Find where the given text appears and provide that cell's center as (x, y) coordinate. 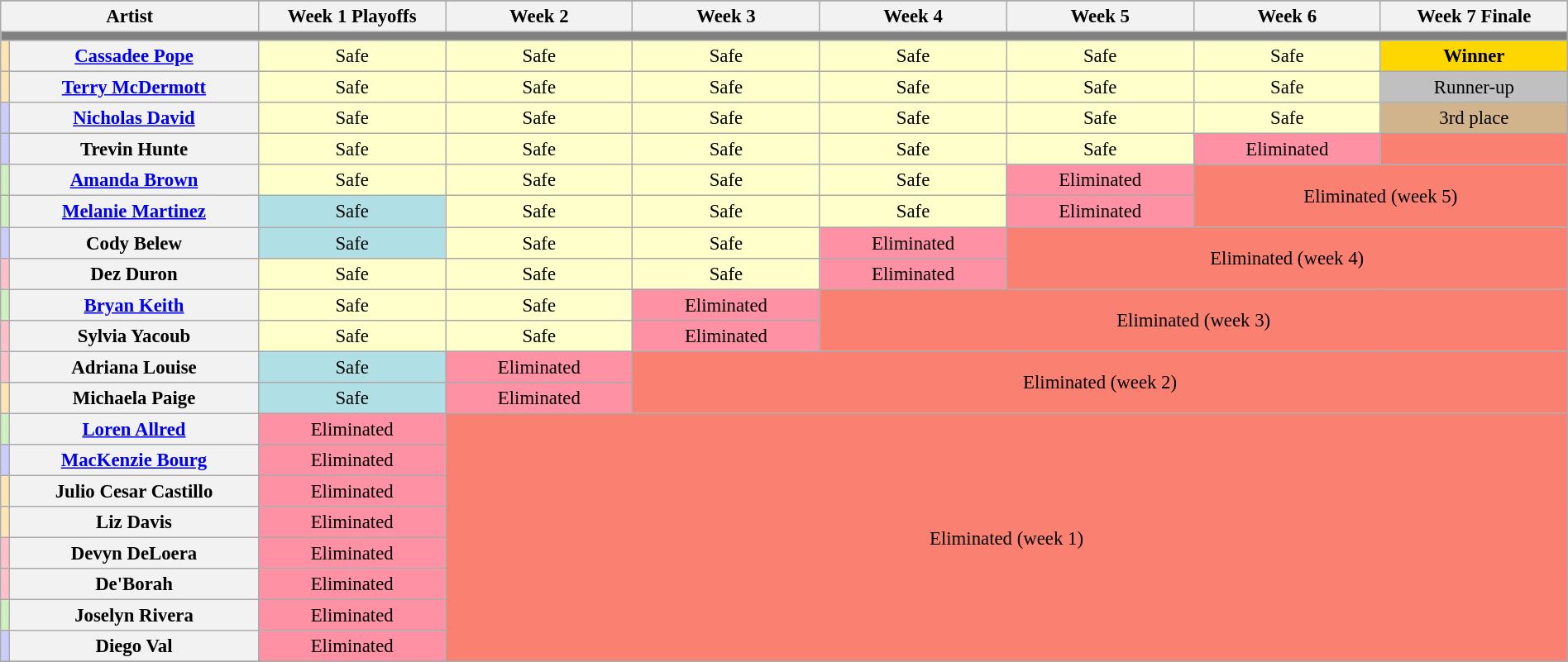
Adriana Louise (134, 367)
Week 6 (1287, 17)
Week 4 (913, 17)
Artist (130, 17)
Melanie Martinez (134, 212)
Terry McDermott (134, 88)
Joselyn Rivera (134, 616)
Dez Duron (134, 274)
Runner-up (1474, 88)
Michaela Paige (134, 398)
3rd place (1474, 118)
Eliminated (week 5) (1380, 197)
Diego Val (134, 646)
Eliminated (week 2) (1100, 382)
Liz Davis (134, 522)
Eliminated (week 4) (1287, 258)
Bryan Keith (134, 305)
Cassadee Pope (134, 56)
MacKenzie Bourg (134, 460)
Week 2 (539, 17)
Week 1 Playoffs (352, 17)
Loren Allred (134, 429)
Winner (1474, 56)
Week 5 (1100, 17)
Sylvia Yacoub (134, 336)
Nicholas David (134, 118)
Eliminated (week 3) (1193, 321)
Cody Belew (134, 243)
Eliminated (week 1) (1006, 537)
De'Borah (134, 584)
Devyn DeLoera (134, 554)
Week 3 (726, 17)
Julio Cesar Castillo (134, 491)
Week 7 Finale (1474, 17)
Amanda Brown (134, 181)
Trevin Hunte (134, 150)
